Locate the cell with the specified text and output its (X, Y) center coordinate. 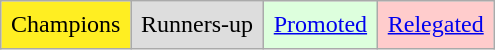
Relegated (436, 25)
Runners-up (198, 25)
Champions (66, 25)
Promoted (320, 25)
